From the cell containing the given text, extract its center point as (x, y) coordinate. 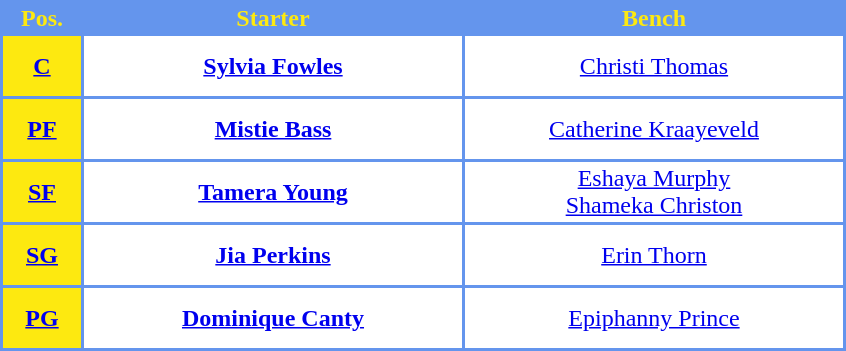
Dominique Canty (273, 318)
PG (42, 318)
SG (42, 255)
PF (42, 129)
C (42, 66)
SF (42, 192)
Erin Thorn (654, 255)
Starter (273, 18)
Eshaya MurphyShameka Christon (654, 192)
Mistie Bass (273, 129)
Sylvia Fowles (273, 66)
Christi Thomas (654, 66)
Jia Perkins (273, 255)
Epiphanny Prince (654, 318)
Pos. (42, 18)
Bench (654, 18)
Catherine Kraayeveld (654, 129)
Tamera Young (273, 192)
